Return (x, y) of the center of cell containing provided text 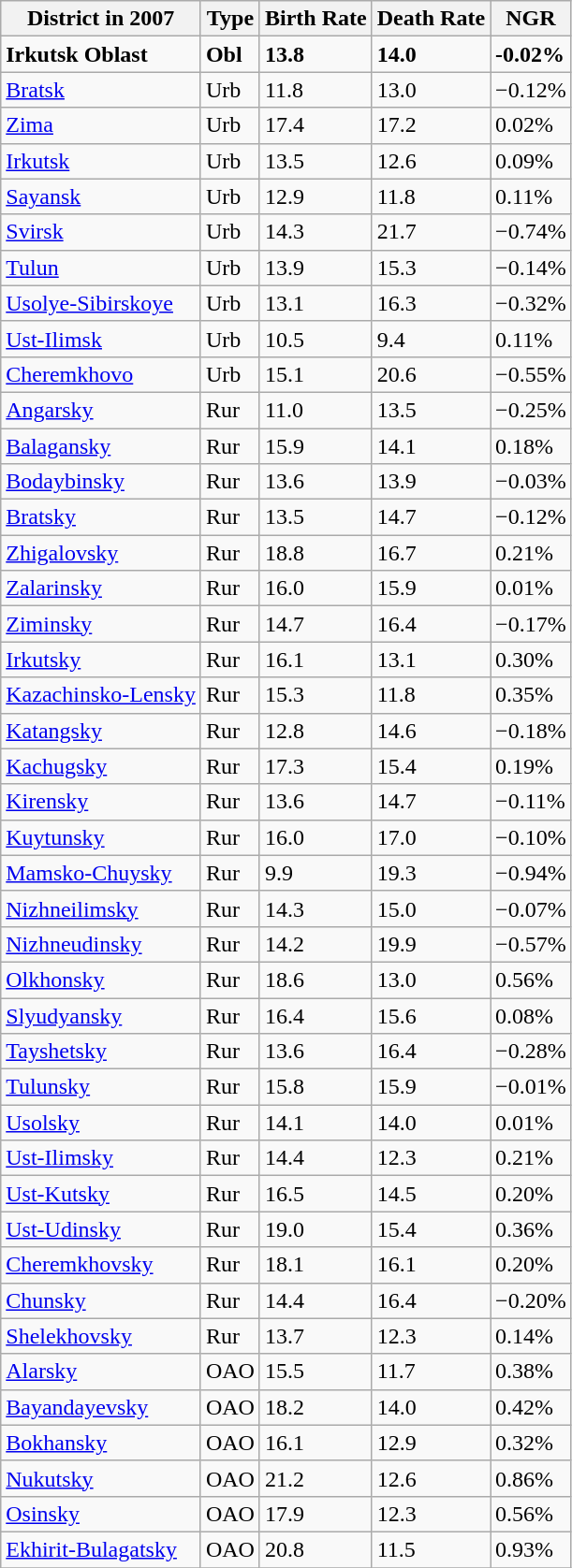
Bayandayevsky (101, 1407)
18.2 (315, 1407)
16.3 (431, 303)
0.30% (532, 660)
17.9 (315, 1514)
Bodaybinsky (101, 482)
−0.14% (532, 268)
15.0 (431, 908)
-0.02% (532, 54)
−0.32% (532, 303)
Kazachinsko-Lensky (101, 695)
−0.10% (532, 837)
−0.11% (532, 802)
11.0 (315, 410)
0.08% (532, 1015)
18.6 (315, 980)
Ziminsky (101, 624)
0.09% (532, 161)
Alarsky (101, 1372)
−0.01% (532, 1087)
0.93% (532, 1549)
Obl (230, 54)
Osinsky (101, 1514)
−0.25% (532, 410)
−0.03% (532, 482)
Nizhneudinsky (101, 944)
15.8 (315, 1087)
0.19% (532, 766)
Bratsk (101, 90)
−0.94% (532, 873)
Cheremkhovo (101, 374)
Bratsky (101, 517)
−0.55% (532, 374)
Zhigalovsky (101, 553)
16.7 (431, 553)
Type (230, 19)
Angarsky (101, 410)
11.7 (431, 1372)
14.6 (431, 731)
Chunsky (101, 1300)
18.1 (315, 1265)
11.5 (431, 1549)
0.14% (532, 1336)
Cheremkhovsky (101, 1265)
−0.07% (532, 908)
15.1 (315, 374)
17.3 (315, 766)
20.8 (315, 1549)
0.42% (532, 1407)
0.35% (532, 695)
0.36% (532, 1229)
0.18% (532, 446)
17.2 (431, 125)
Usolye-Sibirskoye (101, 303)
15.5 (315, 1372)
−0.57% (532, 944)
10.5 (315, 339)
13.8 (315, 54)
Sayansk (101, 196)
0.02% (532, 125)
−0.74% (532, 232)
Usolsky (101, 1123)
21.7 (431, 232)
Ust-Kutsky (101, 1194)
Shelekhovsky (101, 1336)
Irkutsky (101, 660)
Kirensky (101, 802)
Balagansky (101, 446)
Death Rate (431, 19)
Ust-Ilimsky (101, 1158)
Mamsko-Chuysky (101, 873)
Olkhonsky (101, 980)
Bokhansky (101, 1443)
19.9 (431, 944)
Birth Rate (315, 19)
Tulunsky (101, 1087)
17.4 (315, 125)
Ekhirit-Bulagatsky (101, 1549)
Slyudyansky (101, 1015)
21.2 (315, 1478)
18.8 (315, 553)
Katangsky (101, 731)
12.8 (315, 731)
Nizhneilimsky (101, 908)
Irkutsk (101, 161)
Zalarinsky (101, 588)
Irkutsk Oblast (101, 54)
Kachugsky (101, 766)
NGR (532, 19)
17.0 (431, 837)
Nukutsky (101, 1478)
Kuytunsky (101, 837)
Tayshetsky (101, 1052)
19.0 (315, 1229)
Ust-Udinsky (101, 1229)
9.4 (431, 339)
20.6 (431, 374)
−0.17% (532, 624)
−0.28% (532, 1052)
0.32% (532, 1443)
0.86% (532, 1478)
16.5 (315, 1194)
0.38% (532, 1372)
15.6 (431, 1015)
Svirsk (101, 232)
−0.20% (532, 1300)
19.3 (431, 873)
14.5 (431, 1194)
9.9 (315, 873)
District in 2007 (101, 19)
Ust-Ilimsk (101, 339)
−0.18% (532, 731)
Tulun (101, 268)
13.7 (315, 1336)
14.2 (315, 944)
Zima (101, 125)
